Pinpoint the cell where the given text exists, returning its (X, Y) midpoint coordinate. 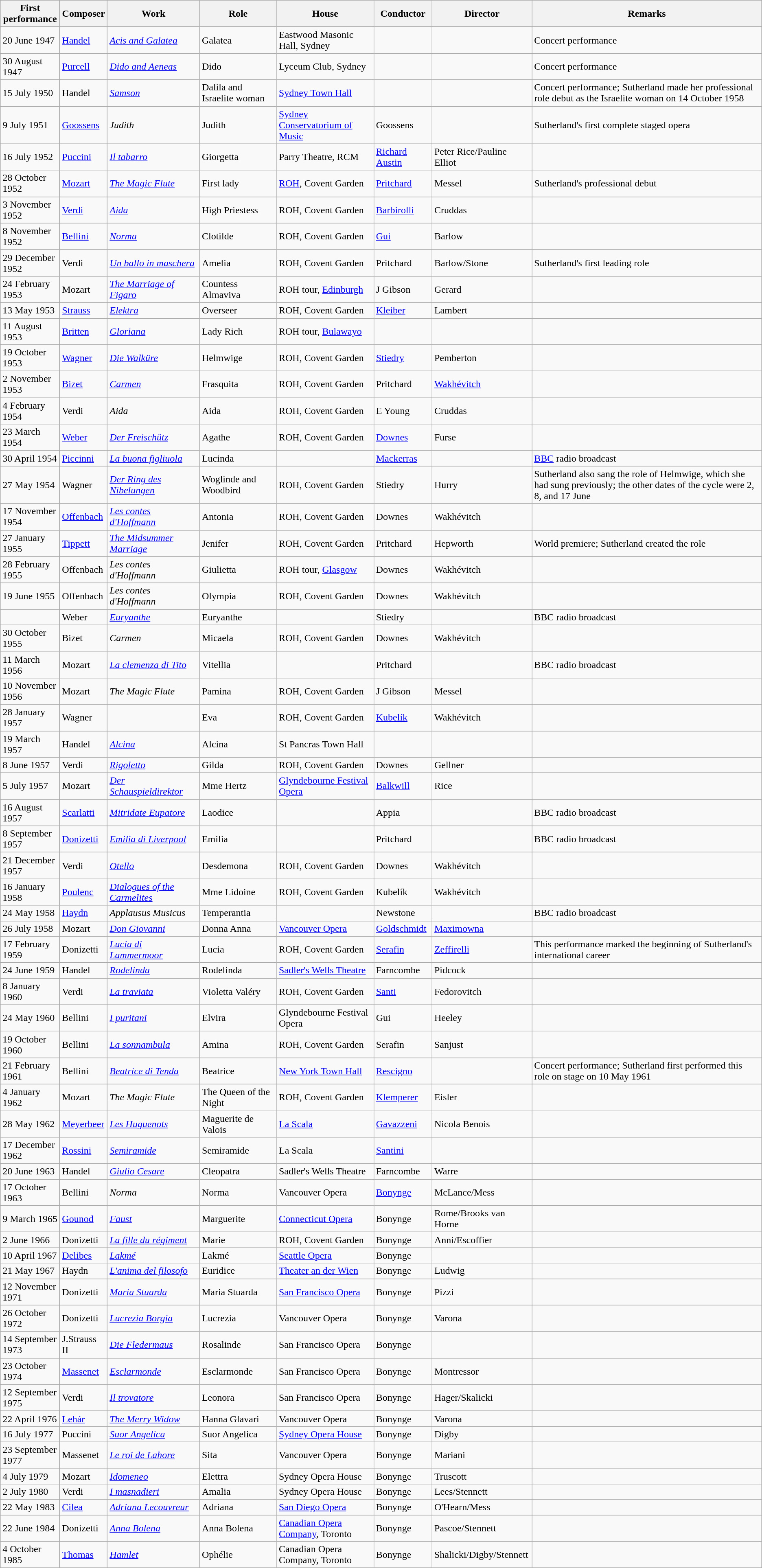
Clotilde (238, 236)
Woglinde and Woodbird (238, 485)
30 August 1947 (30, 67)
Der Schauspieldirektor (154, 786)
Work (154, 14)
Meyerbeer (84, 1123)
Furse (482, 437)
15 July 1950 (30, 93)
Giulio Cesare (154, 1172)
26 July 1958 (30, 929)
Ludwig (482, 1271)
Elektra (154, 310)
St Pancras Town Hall (325, 744)
Amalia (238, 1492)
La buona figliuola (154, 458)
17 February 1959 (30, 949)
Hepworth (482, 543)
19 October 1953 (30, 358)
Samson (154, 93)
Appia (403, 812)
House (325, 14)
16 July 1952 (30, 157)
Il tabarro (154, 157)
Elvira (238, 1018)
Lyceum Club, Sydney (325, 67)
Beatrice di Tenda (154, 1071)
26 October 1972 (30, 1318)
12 November 1971 (30, 1292)
24 May 1960 (30, 1018)
13 May 1953 (30, 310)
First performance (30, 14)
Barbirolli (403, 210)
Olympia (238, 596)
28 October 1952 (30, 183)
22 May 1983 (30, 1507)
Amina (238, 1045)
Eisler (482, 1097)
4 February 1954 (30, 411)
Truscott (482, 1476)
Scarlatti (84, 812)
Un ballo in maschera (154, 263)
Rome/Brooks van Horne (482, 1219)
14 September 1973 (30, 1345)
Eastwood Masonic Hall, Sydney (325, 40)
La sonnambula (154, 1045)
11 August 1953 (30, 331)
Heeley (482, 1018)
Der Freischütz (154, 437)
Thomas (84, 1555)
Newstone (403, 913)
2 June 1966 (30, 1240)
Fedorovitch (482, 992)
Overseer (238, 310)
Warre (482, 1172)
Sydney Town Hall (325, 93)
Laodice (238, 812)
Sydney Conservatorium of Music (325, 125)
Sanjust (482, 1045)
Conductor (403, 14)
Tippett (84, 543)
Helmwige (238, 358)
Emilia (238, 839)
La fille du régiment (154, 1240)
New York Town Hall (325, 1071)
30 October 1955 (30, 638)
Emilia di Liverpool (154, 839)
Shalicki/Digby/Stennett (482, 1555)
24 May 1958 (30, 913)
I puritani (154, 1018)
ROH tour, Bulawayo (325, 331)
Jenifer (238, 543)
Cleopatra (238, 1172)
Hurry (482, 485)
Klemperer (403, 1097)
Marie (238, 1240)
Die Fledermaus (154, 1345)
17 October 1963 (30, 1193)
Dalila and Israelite woman (238, 93)
Delibes (84, 1255)
Rossini (84, 1150)
10 April 1967 (30, 1255)
Sutherland's first leading role (647, 263)
Giulietta (238, 570)
4 January 1962 (30, 1097)
21 December 1957 (30, 865)
16 July 1977 (30, 1434)
Mitridate Eupatore (154, 812)
Mackerras (403, 458)
Hamlet (154, 1555)
2 November 1953 (30, 384)
Agathe (238, 437)
5 July 1957 (30, 786)
17 December 1962 (30, 1150)
Lucrezia (238, 1318)
Maximowna (482, 929)
Lucia (238, 949)
Sutherland's first complete staged opera (647, 125)
Parry Theatre, RCM (325, 157)
Lucinda (238, 458)
Hanna Glavari (238, 1419)
4 July 1979 (30, 1476)
Santi (403, 992)
Eva (238, 717)
Idomeneo (154, 1476)
16 January 1958 (30, 892)
Leonora (238, 1398)
Gavazzeni (403, 1123)
Strauss (84, 310)
23 September 1977 (30, 1455)
30 April 1954 (30, 458)
2 July 1980 (30, 1492)
E Young (403, 411)
Lees/Stennett (482, 1492)
23 October 1974 (30, 1371)
World premiere; Sutherland created the role (647, 543)
3 November 1952 (30, 210)
Barlow/Stone (482, 263)
Pidcock (482, 970)
Pamina (238, 691)
4 October 1985 (30, 1555)
L'anima del filosofo (154, 1271)
Pizzi (482, 1292)
J.Strauss II (84, 1345)
Montressor (482, 1371)
Micaela (238, 638)
22 June 1984 (30, 1528)
28 May 1962 (30, 1123)
ROH tour, Edinburgh (325, 289)
Role (238, 14)
Acis and Galatea (154, 40)
Rosalinde (238, 1345)
Balkwill (403, 786)
Concert performance; Sutherland made her professional role debut as the Israelite woman on 14 October 1958 (647, 93)
20 June 1947 (30, 40)
Pascoe/Stennett (482, 1528)
Antonia (238, 517)
Poulenc (84, 892)
8 November 1952 (30, 236)
Lucia di Lammermoor (154, 949)
Sutherland's professional debut (647, 183)
Lambert (482, 310)
Digby (482, 1434)
Giorgetta (238, 157)
21 May 1967 (30, 1271)
The Marriage of Figaro (154, 289)
Purcell (84, 67)
Ophélie (238, 1555)
16 August 1957 (30, 812)
27 May 1954 (30, 485)
Nicola Benois (482, 1123)
Piccinni (84, 458)
19 October 1960 (30, 1045)
Lucrezia Borgia (154, 1318)
Otello (154, 865)
9 July 1951 (30, 125)
10 November 1956 (30, 691)
Zeffirelli (482, 949)
8 September 1957 (30, 839)
Concert performance; Sutherland first performed this role on stage on 10 May 1961 (647, 1071)
8 June 1957 (30, 765)
Desdemona (238, 865)
20 June 1963 (30, 1172)
Sita (238, 1455)
29 December 1952 (30, 263)
28 January 1957 (30, 717)
22 April 1976 (30, 1419)
23 March 1954 (30, 437)
Maguerite de Valois (238, 1123)
Lady Rich (238, 331)
Gilda (238, 765)
Temperantia (238, 913)
Gloriana (154, 331)
19 March 1957 (30, 744)
Dido (238, 67)
Les Huguenots (154, 1123)
Vitellia (238, 664)
I masnadieri (154, 1492)
The Midsummer Marriage (154, 543)
Seattle Opera (325, 1255)
Peter Rice/Pauline Elliot (482, 157)
27 January 1955 (30, 543)
Mariani (482, 1455)
17 November 1954 (30, 517)
Il trovatore (154, 1398)
Adriana (238, 1507)
Rice (482, 786)
Kleiber (403, 310)
Britten (84, 331)
The Queen of the Night (238, 1097)
Remarks (647, 14)
Rescigno (403, 1071)
9 March 1965 (30, 1219)
Dido and Aeneas (154, 67)
Pemberton (482, 358)
Mme Lidoine (238, 892)
Composer (84, 14)
Le roi de Lahore (154, 1455)
McLance/Mess (482, 1193)
Marguerite (238, 1219)
Mme Hertz (238, 786)
24 June 1959 (30, 970)
Gellner (482, 765)
Director (482, 14)
Amelia (238, 263)
Die Walküre (154, 358)
12 September 1975 (30, 1398)
First lady (238, 183)
Dialogues of the Carmelites (154, 892)
San Diego Opera (325, 1507)
La clemenza di Tito (154, 664)
Violetta Valéry (238, 992)
Goldschmidt (403, 929)
The Merry Widow (154, 1419)
Richard Austin (403, 157)
Donna Anna (238, 929)
Cilea (84, 1507)
11 March 1956 (30, 664)
19 June 1955 (30, 596)
Santini (403, 1150)
Countess Almaviva (238, 289)
Euridice (238, 1271)
Lehár (84, 1419)
Sutherland also sang the role of Helmwige, which she had sung previously; the other dates of the cycle were 2, 8, and 17 June (647, 485)
This performance marked the beginning of Sutherland's international career (647, 949)
Hager/Skalicki (482, 1398)
Barlow (482, 236)
Rigoletto (154, 765)
28 February 1955 (30, 570)
ROH tour, Glasgow (325, 570)
Theater an der Wien (325, 1271)
Applausus Musicus (154, 913)
Adriana Lecouvreur (154, 1507)
Galatea (238, 40)
Connecticut Opera (325, 1219)
Gerard (482, 289)
Anni/Escoffier (482, 1240)
Gounod (84, 1219)
High Priestess (238, 210)
Der Ring des Nibelungen (154, 485)
Beatrice (238, 1071)
8 January 1960 (30, 992)
Elettra (238, 1476)
Frasquita (238, 384)
La traviata (154, 992)
O'Hearn/Mess (482, 1507)
Faust (154, 1219)
24 February 1953 (30, 289)
21 February 1961 (30, 1071)
Don Giovanni (154, 929)
